Detect which cell encompasses the target text, then output its (X, Y) center coordinate. 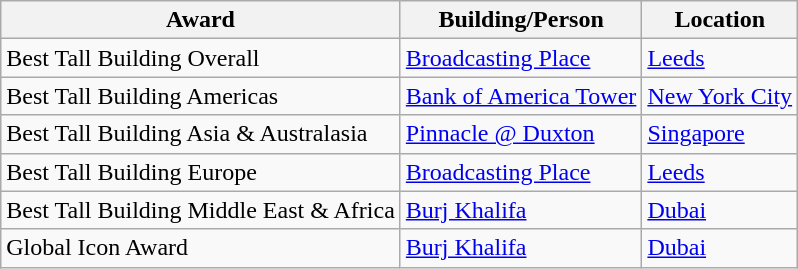
Global Icon Award (201, 248)
Singapore (720, 134)
Best Tall Building Overall (201, 58)
Location (720, 20)
Best Tall Building Europe (201, 172)
Best Tall Building Americas (201, 96)
Building/Person (521, 20)
Bank of America Tower (521, 96)
Best Tall Building Asia & Australasia (201, 134)
Pinnacle @ Duxton (521, 134)
New York City (720, 96)
Award (201, 20)
Best Tall Building Middle East & Africa (201, 210)
